Find where the given text appears and provide that cell's center as (X, Y) coordinate. 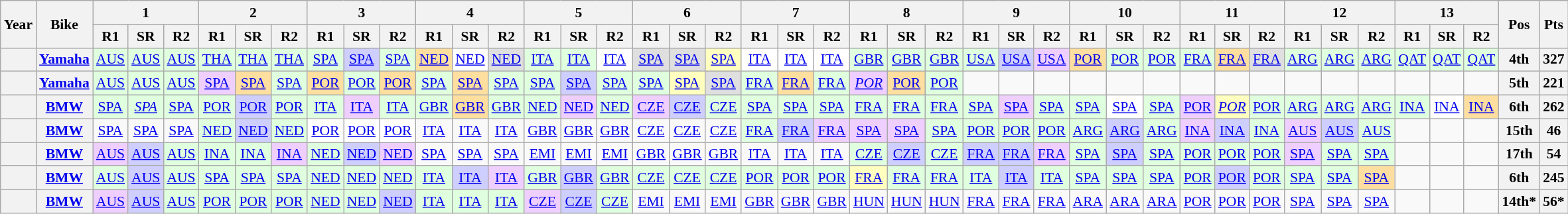
46 (1554, 131)
Year (19, 24)
12 (1339, 13)
327 (1554, 60)
13 (1447, 13)
3 (361, 13)
1 (146, 13)
245 (1554, 178)
Pos (1519, 24)
2 (253, 13)
5th (1519, 83)
8 (906, 13)
6 (687, 13)
9 (1017, 13)
5 (579, 13)
54 (1554, 154)
Pts (1554, 24)
10 (1125, 13)
221 (1554, 83)
11 (1232, 13)
4 (470, 13)
17th (1519, 154)
Bike (64, 24)
7 (796, 13)
15th (1519, 131)
4th (1519, 60)
262 (1554, 107)
56* (1554, 201)
14th* (1519, 201)
